Provide the [X, Y] coordinate of the cell's center where the given text is located.  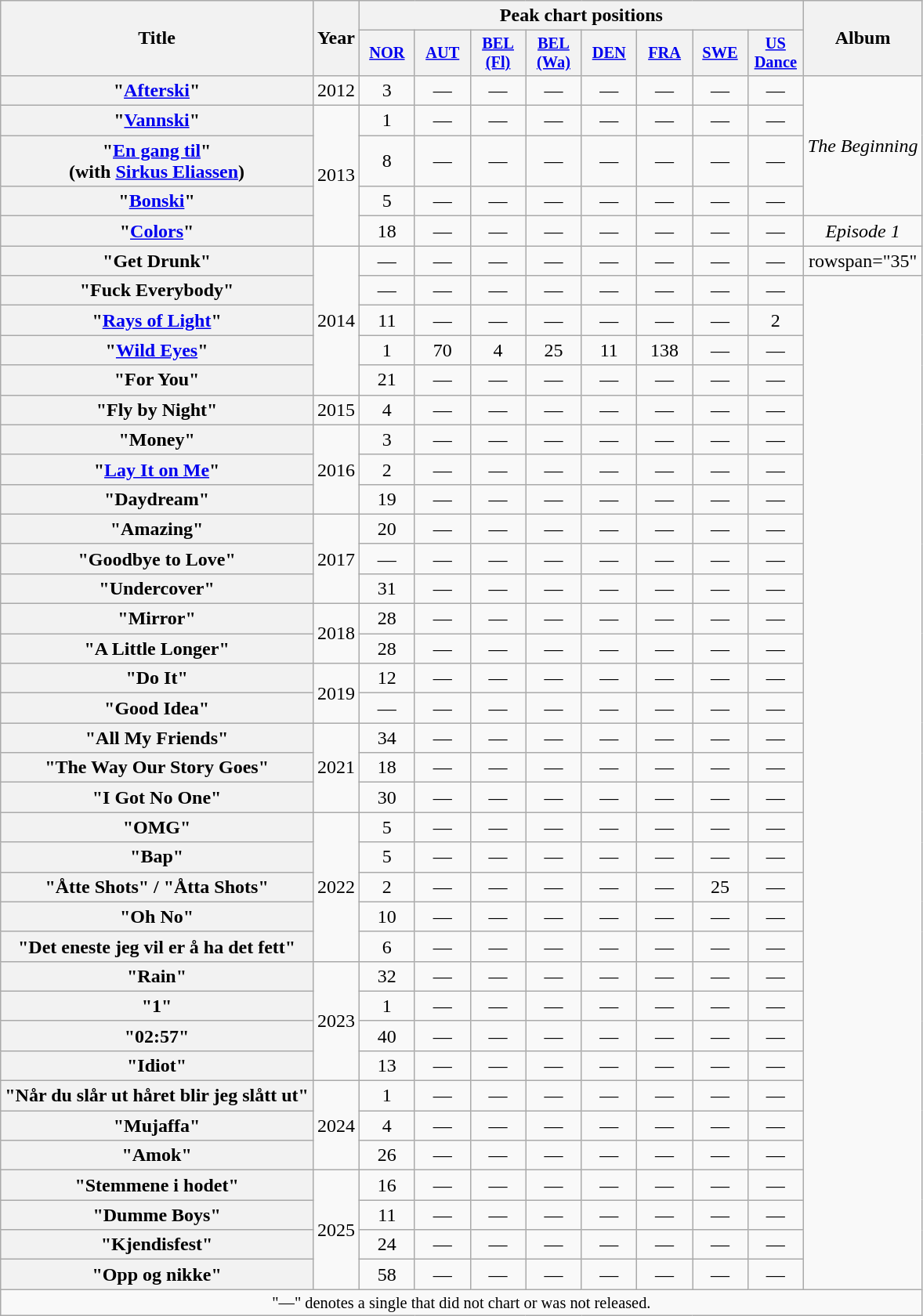
"1" [157, 1006]
70 [442, 350]
Title [157, 38]
"All My Friends" [157, 738]
2023 [335, 1021]
"Vannski" [157, 121]
Year [335, 38]
20 [387, 529]
16 [387, 1185]
"Opp og nikke" [157, 1274]
"—" denotes a single that did not chart or was not released. [461, 1303]
31 [387, 588]
34 [387, 738]
"Dumme Boys" [157, 1215]
"Wild Eyes" [157, 350]
"Oh No" [157, 916]
rowspan="35" [863, 261]
"En gang til"(with Sirkus Eliassen) [157, 161]
"Når du slår ut håret blir jeg slått ut" [157, 1096]
"Mirror" [157, 619]
2012 [335, 90]
"Fly by Night" [157, 410]
"Amok" [157, 1155]
"Colors" [157, 231]
"Kjendisfest" [157, 1245]
13 [387, 1065]
2022 [335, 887]
24 [387, 1245]
The Beginning [863, 146]
2024 [335, 1126]
Episode 1 [863, 231]
"Rays of Light" [157, 320]
USDance [776, 53]
58 [387, 1274]
Album [863, 38]
"OMG" [157, 827]
"02:57" [157, 1036]
"Rain" [157, 976]
"Idiot" [157, 1065]
12 [387, 678]
138 [664, 350]
"Bap" [157, 857]
"Åtte Shots" / "Åtta Shots" [157, 887]
DEN [610, 53]
"Money" [157, 439]
FRA [664, 53]
"Det eneste jeg vil er å ha det fett" [157, 946]
2013 [335, 175]
"Daydream" [157, 499]
"Do It" [157, 678]
AUT [442, 53]
Peak chart positions [581, 16]
NOR [387, 53]
40 [387, 1036]
10 [387, 916]
"Goodbye to Love" [157, 559]
SWE [721, 53]
BEL(Wa) [553, 53]
2025 [335, 1230]
26 [387, 1155]
"The Way Our Story Goes" [157, 768]
30 [387, 797]
19 [387, 499]
"Stemmene i hodet" [157, 1185]
"For You" [157, 380]
2015 [335, 410]
2014 [335, 320]
BEL(Fl) [498, 53]
"Get Drunk" [157, 261]
6 [387, 946]
"Mujaffa" [157, 1126]
2018 [335, 634]
32 [387, 976]
"Undercover" [157, 588]
"Lay It on Me" [157, 469]
2021 [335, 768]
2017 [335, 559]
"Good Idea" [157, 708]
2019 [335, 693]
2016 [335, 469]
21 [387, 380]
"Fuck Everybody" [157, 291]
"Bonski" [157, 201]
"A Little Longer" [157, 649]
"Afterski" [157, 90]
"Amazing" [157, 529]
"I Got No One" [157, 797]
8 [387, 161]
